Determine the [x, y] coordinate at the center of the cell enclosing the given text.  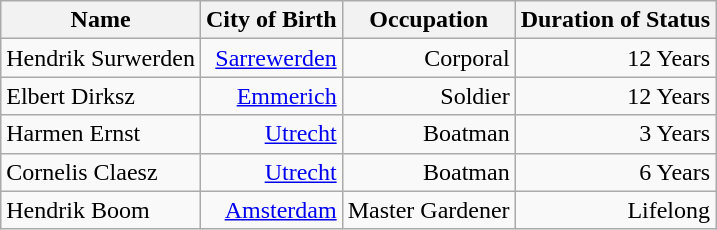
Lifelong [615, 210]
Soldier [428, 96]
Duration of Status [615, 20]
Harmen Ernst [101, 134]
Cornelis Claesz [101, 172]
Sarrewerden [271, 58]
Emmerich [271, 96]
Master Gardener [428, 210]
Amsterdam [271, 210]
Name [101, 20]
3 Years [615, 134]
Hendrik Boom [101, 210]
Elbert Dirksz [101, 96]
Occupation [428, 20]
6 Years [615, 172]
City of Birth [271, 20]
Corporal [428, 58]
Hendrik Surwerden [101, 58]
